Capture the cell that displays the provided text and extract its (X, Y) central coordinate. 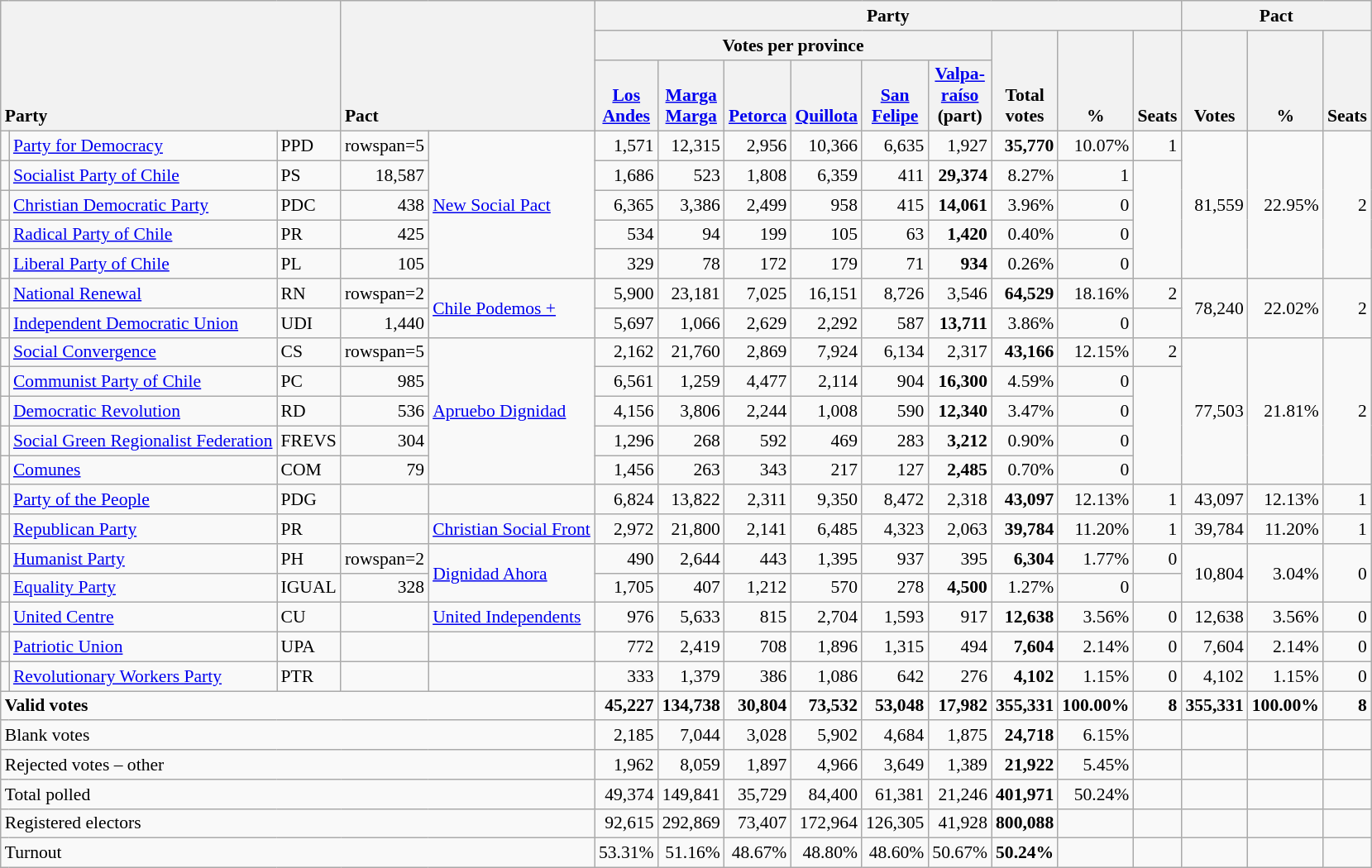
2,063 (959, 529)
LosAndes (627, 96)
2,292 (826, 323)
78,240 (1214, 308)
Radical Party of Chile (143, 235)
3,806 (691, 412)
179 (826, 265)
283 (895, 441)
6,304 (1025, 559)
127 (895, 470)
Party for Democracy (143, 146)
Liberal Party of Chile (143, 265)
937 (895, 559)
Equality Party (143, 588)
329 (627, 265)
3.86% (1025, 323)
6,365 (627, 205)
Totalvotes (1025, 81)
1,259 (691, 382)
Democratic Revolution (143, 412)
3,546 (959, 293)
2,485 (959, 470)
PS (309, 176)
1,440 (385, 323)
3.96% (1025, 205)
Humanist Party (143, 559)
2,419 (691, 647)
2,311 (758, 500)
12,315 (691, 146)
UDI (309, 323)
4,684 (895, 736)
3,386 (691, 205)
1,066 (691, 323)
Blank votes (298, 736)
84,400 (826, 794)
FREVS (309, 441)
13,711 (959, 323)
134,738 (691, 706)
10,366 (826, 146)
1,962 (627, 765)
590 (895, 412)
64,529 (1025, 293)
1,571 (627, 146)
16,151 (826, 293)
469 (826, 441)
2,318 (959, 500)
1,808 (758, 176)
24,718 (1025, 736)
278 (895, 588)
Valid votes (298, 706)
12.15% (1095, 352)
172,964 (826, 823)
17,982 (959, 706)
2,869 (758, 352)
16,300 (959, 382)
0.90% (1025, 441)
587 (895, 323)
Registered electors (298, 823)
21,246 (959, 794)
MargaMarga (691, 96)
PDC (309, 205)
5,633 (691, 618)
2,956 (758, 146)
PPD (309, 146)
438 (385, 205)
2,141 (758, 529)
985 (385, 382)
401,971 (1025, 794)
6.15% (1095, 736)
35,729 (758, 794)
2,162 (627, 352)
917 (959, 618)
United Independents (511, 618)
6,134 (895, 352)
3,028 (758, 736)
2,114 (826, 382)
23,181 (691, 293)
4,477 (758, 382)
81,559 (1214, 205)
8,059 (691, 765)
4,156 (627, 412)
199 (758, 235)
5.45% (1095, 765)
8,472 (895, 500)
815 (758, 618)
Valpa-raíso(part) (959, 96)
328 (385, 588)
PC (309, 382)
268 (691, 441)
61,381 (895, 794)
10,804 (1214, 574)
Socialist Party of Chile (143, 176)
6,824 (627, 500)
National Renewal (143, 293)
21.81% (1285, 411)
12,340 (959, 412)
7,924 (826, 352)
Comunes (143, 470)
8.27% (1025, 176)
71 (895, 265)
94 (691, 235)
1,420 (959, 235)
1,593 (895, 618)
8,726 (895, 293)
4,500 (959, 588)
6,561 (627, 382)
0.26% (1025, 265)
Social Green Regionalist Federation (143, 441)
592 (758, 441)
800,088 (1025, 823)
1.27% (1025, 588)
1,896 (826, 647)
263 (691, 470)
48.80% (826, 853)
304 (385, 441)
Christian Social Front (511, 529)
1,212 (758, 588)
Apruebo Dignidad (511, 411)
708 (758, 647)
523 (691, 176)
13,822 (691, 500)
35,770 (1025, 146)
343 (758, 470)
Republican Party (143, 529)
3,212 (959, 441)
PL (309, 265)
UPA (309, 647)
386 (758, 676)
Quillota (826, 96)
1,927 (959, 146)
21,760 (691, 352)
1.77% (1095, 559)
0.70% (1025, 470)
172 (758, 265)
18.16% (1095, 293)
53,048 (895, 706)
934 (959, 265)
Turnout (298, 853)
22.02% (1285, 308)
4,323 (895, 529)
570 (826, 588)
5,697 (627, 323)
78 (691, 265)
Revolutionary Workers Party (143, 676)
53.31% (627, 853)
1,379 (691, 676)
CS (309, 352)
976 (627, 618)
7,025 (758, 293)
Votes (1214, 81)
1,315 (895, 647)
3.47% (1025, 412)
49,374 (627, 794)
PDG (309, 500)
292,869 (691, 823)
51.16% (691, 853)
United Centre (143, 618)
2,704 (826, 618)
PTR (309, 676)
RN (309, 293)
10.07% (1095, 146)
Patriotic Union (143, 647)
2,317 (959, 352)
Petorca (758, 96)
4.59% (1025, 382)
2,499 (758, 205)
18,587 (385, 176)
7,044 (691, 736)
73,407 (758, 823)
1,086 (826, 676)
COM (309, 470)
79 (385, 470)
IGUAL (309, 588)
73,532 (826, 706)
126,305 (895, 823)
9,350 (826, 500)
2,629 (758, 323)
2,185 (627, 736)
45,227 (627, 706)
SanFelipe (895, 96)
21,800 (691, 529)
1,296 (627, 441)
5,900 (627, 293)
22.95% (1285, 205)
1,008 (826, 412)
63 (895, 235)
149,841 (691, 794)
642 (895, 676)
Christian Democratic Party (143, 205)
Independent Democratic Union (143, 323)
48.67% (758, 853)
41,928 (959, 823)
CU (309, 618)
534 (627, 235)
2,244 (758, 412)
772 (627, 647)
490 (627, 559)
14,061 (959, 205)
1,897 (758, 765)
395 (959, 559)
443 (758, 559)
1,875 (959, 736)
536 (385, 412)
Communist Party of Chile (143, 382)
407 (691, 588)
276 (959, 676)
6,635 (895, 146)
Social Convergence (143, 352)
958 (826, 205)
43,166 (1025, 352)
RD (309, 412)
411 (895, 176)
48.60% (895, 853)
3.04% (1285, 574)
Total polled (298, 794)
30,804 (758, 706)
Dignidad Ahora (511, 574)
5,902 (826, 736)
50.67% (959, 853)
Party of the People (143, 500)
2,972 (627, 529)
PH (309, 559)
1,705 (627, 588)
2,644 (691, 559)
77,503 (1214, 411)
3,649 (895, 765)
6,485 (826, 529)
21,922 (1025, 765)
6,359 (826, 176)
494 (959, 647)
1,395 (826, 559)
Votes per province (793, 45)
4,966 (826, 765)
425 (385, 235)
92,615 (627, 823)
333 (627, 676)
0.40% (1025, 235)
Rejected votes – other (298, 765)
217 (826, 470)
415 (895, 205)
New Social Pact (511, 205)
904 (895, 382)
Chile Podemos + (511, 308)
29,374 (959, 176)
1,389 (959, 765)
1,456 (627, 470)
1,686 (627, 176)
